Provide the (x, y) coordinate of the cell's center where the given text is located.  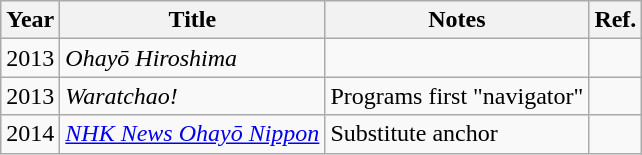
Year (30, 20)
Notes (457, 20)
2014 (30, 134)
Programs first "navigator" (457, 96)
Substitute anchor (457, 134)
Title (192, 20)
NHK News Ohayō Nippon (192, 134)
Ref. (616, 20)
Ohayō Hiroshima (192, 58)
Waratchao! (192, 96)
